Detect which cell encompasses the target text, then output its [X, Y] center coordinate. 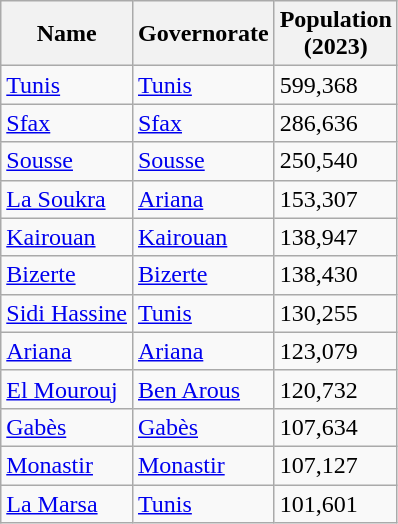
Name [67, 34]
138,947 [336, 237]
Population(2023) [336, 34]
La Soukra [67, 199]
130,255 [336, 313]
Ben Arous [203, 389]
153,307 [336, 199]
Governorate [203, 34]
138,430 [336, 275]
120,732 [336, 389]
107,127 [336, 465]
250,540 [336, 161]
El Mourouj [67, 389]
286,636 [336, 123]
123,079 [336, 351]
Sidi Hassine [67, 313]
107,634 [336, 427]
599,368 [336, 85]
101,601 [336, 503]
La Marsa [67, 503]
